Extract the (x, y) coordinate from the center of the cell holding the provided text.  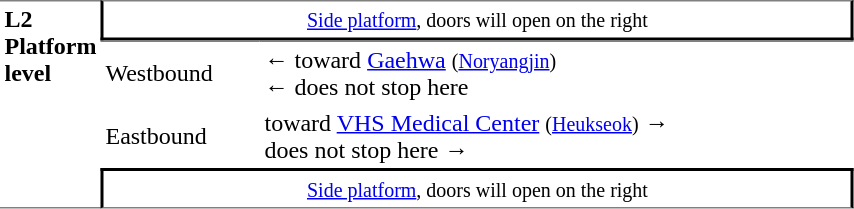
toward VHS Medical Center (Heukseok) → does not stop here → (557, 136)
Eastbound (180, 136)
L2Platform level (50, 104)
← toward Gaehwa (Noryangjin)← does not stop here (557, 72)
Westbound (180, 72)
